Output the [x, y] coordinate of the center of the cell containing the given text.  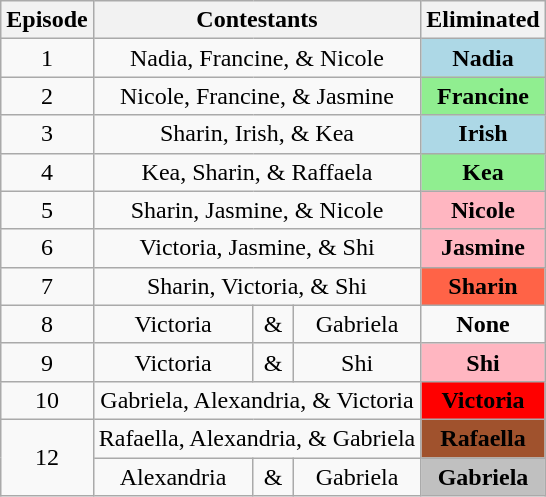
Irish [483, 134]
Jasmine [483, 248]
Nadia, Francine, & Nicole [257, 58]
3 [47, 134]
Sharin, Victoria, & Shi [257, 286]
4 [47, 172]
Alexandria [173, 477]
Sharin, Irish, & Kea [257, 134]
Eliminated [483, 20]
10 [47, 400]
6 [47, 248]
5 [47, 210]
Rafaella [483, 438]
Nicole [483, 210]
Episode [47, 20]
Nicole, Francine, & Jasmine [257, 96]
Sharin, Jasmine, & Nicole [257, 210]
Sharin [483, 286]
Rafaella, Alexandria, & Gabriela [257, 438]
Contestants [257, 20]
1 [47, 58]
Victoria, Jasmine, & Shi [257, 248]
8 [47, 324]
Francine [483, 96]
None [483, 324]
12 [47, 457]
Kea, Sharin, & Raffaela [257, 172]
Kea [483, 172]
Gabriela, Alexandria, & Victoria [257, 400]
2 [47, 96]
9 [47, 362]
7 [47, 286]
Nadia [483, 58]
